Scan for the cell matching the given text and deliver its [x, y] coordinate at center. 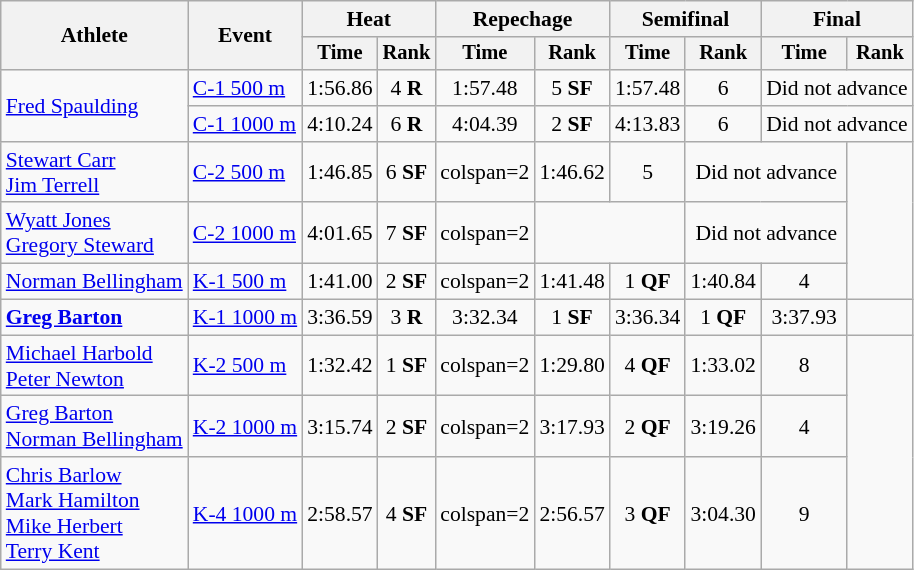
Athlete [94, 36]
3:36.59 [340, 318]
5 SF [572, 88]
3 QF [648, 513]
1:56.86 [340, 88]
C-2 1000 m [245, 234]
3:04.30 [723, 513]
1:41.48 [572, 282]
1:41.00 [340, 282]
Greg Barton [94, 318]
4 SF [407, 513]
5 [648, 172]
Heat [368, 19]
1:40.84 [723, 282]
1:32.42 [340, 366]
C-2 500 m [245, 172]
1:29.80 [572, 366]
6 R [407, 124]
Michael HarboldPeter Newton [94, 366]
4 QF [648, 366]
3:36.34 [648, 318]
4:10.24 [340, 124]
C-1 1000 m [245, 124]
K-2 1000 m [245, 426]
9 [804, 513]
4:04.39 [484, 124]
K-1 1000 m [245, 318]
Wyatt JonesGregory Steward [94, 234]
C-1 500 m [245, 88]
6 SF [407, 172]
Semifinal [686, 19]
4:13.83 [648, 124]
4 R [407, 88]
3:19.26 [723, 426]
K-4 1000 m [245, 513]
Greg BartonNorman Bellingham [94, 426]
Fred Spaulding [94, 106]
2:58.57 [340, 513]
Repechage [522, 19]
K-2 500 m [245, 366]
3:17.93 [572, 426]
3:15.74 [340, 426]
Final [837, 19]
1:46.62 [572, 172]
Norman Bellingham [94, 282]
1:46.85 [340, 172]
1:33.02 [723, 366]
Event [245, 36]
4:01.65 [340, 234]
K-1 500 m [245, 282]
3:32.34 [484, 318]
2 QF [648, 426]
7 SF [407, 234]
Stewart CarrJim Terrell [94, 172]
8 [804, 366]
3 R [407, 318]
3:37.93 [804, 318]
2:56.57 [572, 513]
Chris BarlowMark HamiltonMike HerbertTerry Kent [94, 513]
